Return the (X, Y) coordinate for the center point of the cell that contains the specified text.  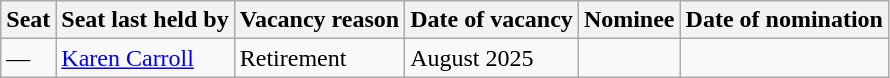
Seat (28, 20)
Date of nomination (784, 20)
Date of vacancy (492, 20)
Karen Carroll (145, 58)
— (28, 58)
Vacancy reason (319, 20)
August 2025 (492, 58)
Retirement (319, 58)
Seat last held by (145, 20)
Nominee (629, 20)
